Scan for the cell matching the given text and deliver its [x, y] coordinate at center. 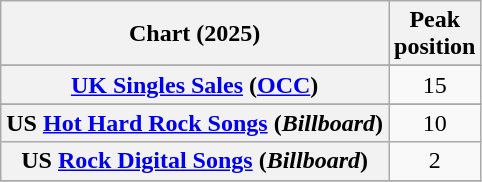
Chart (2025) [195, 34]
2 [435, 161]
10 [435, 123]
US Hot Hard Rock Songs (Billboard) [195, 123]
US Rock Digital Songs (Billboard) [195, 161]
UK Singles Sales (OCC) [195, 85]
15 [435, 85]
Peakposition [435, 34]
